Determine the (X, Y) coordinate at the center of the cell enclosing the given text.  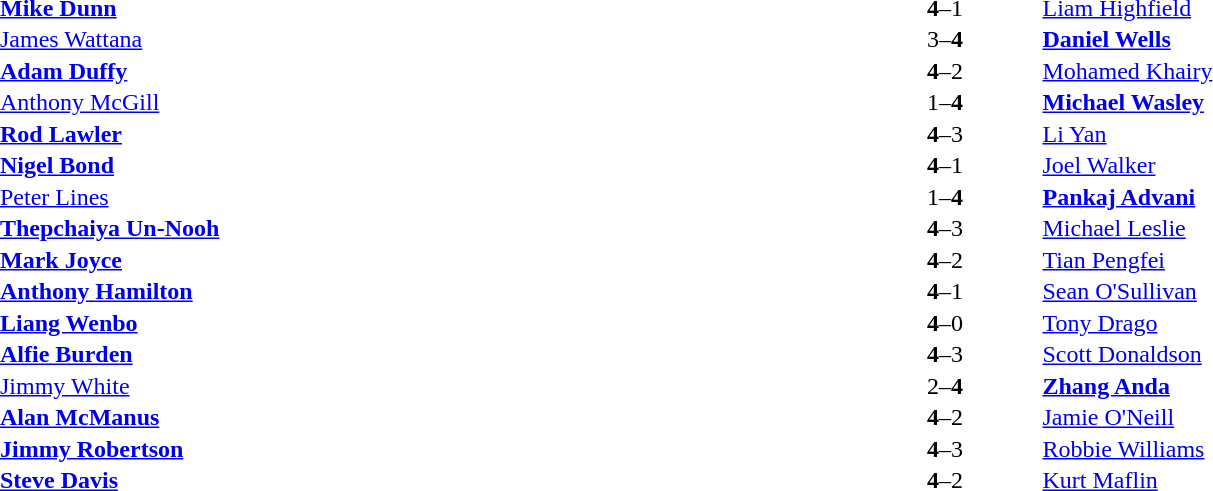
2–4 (944, 386)
3–4 (944, 39)
4–0 (944, 323)
